Return (x, y) of the center of cell containing provided text 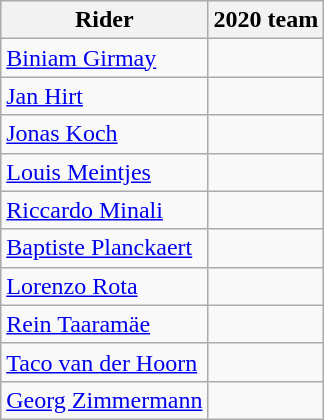
Lorenzo Rota (104, 286)
2020 team (266, 20)
Louis Meintjes (104, 172)
Jonas Koch (104, 134)
Rein Taaramäe (104, 324)
Baptiste Planckaert (104, 248)
Rider (104, 20)
Riccardo Minali (104, 210)
Taco van der Hoorn (104, 362)
Biniam Girmay (104, 58)
Georg Zimmermann (104, 400)
Jan Hirt (104, 96)
